Extract the (x, y) coordinate from the center of the cell holding the provided text.  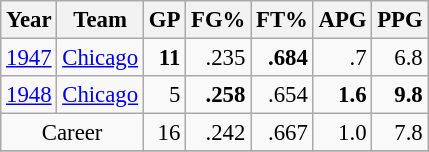
1947 (29, 58)
1.6 (342, 95)
Year (29, 20)
.258 (218, 95)
APG (342, 20)
PPG (400, 20)
.7 (342, 58)
FT% (282, 20)
11 (164, 58)
.235 (218, 58)
.242 (218, 133)
.654 (282, 95)
1.0 (342, 133)
6.8 (400, 58)
Career (72, 133)
9.8 (400, 95)
GP (164, 20)
5 (164, 95)
7.8 (400, 133)
FG% (218, 20)
.684 (282, 58)
1948 (29, 95)
16 (164, 133)
.667 (282, 133)
Team (100, 20)
